Pinpoint the cell where the given text exists, returning its [X, Y] midpoint coordinate. 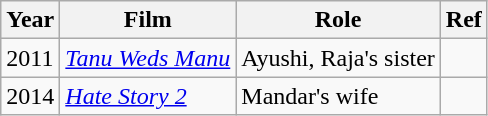
Film [148, 20]
Ref [464, 20]
Year [30, 20]
Mandar's wife [338, 96]
Ayushi, Raja's sister [338, 58]
Tanu Weds Manu [148, 58]
Hate Story 2 [148, 96]
2011 [30, 58]
2014 [30, 96]
Role [338, 20]
